From the cell containing the given text, extract its center point as [x, y] coordinate. 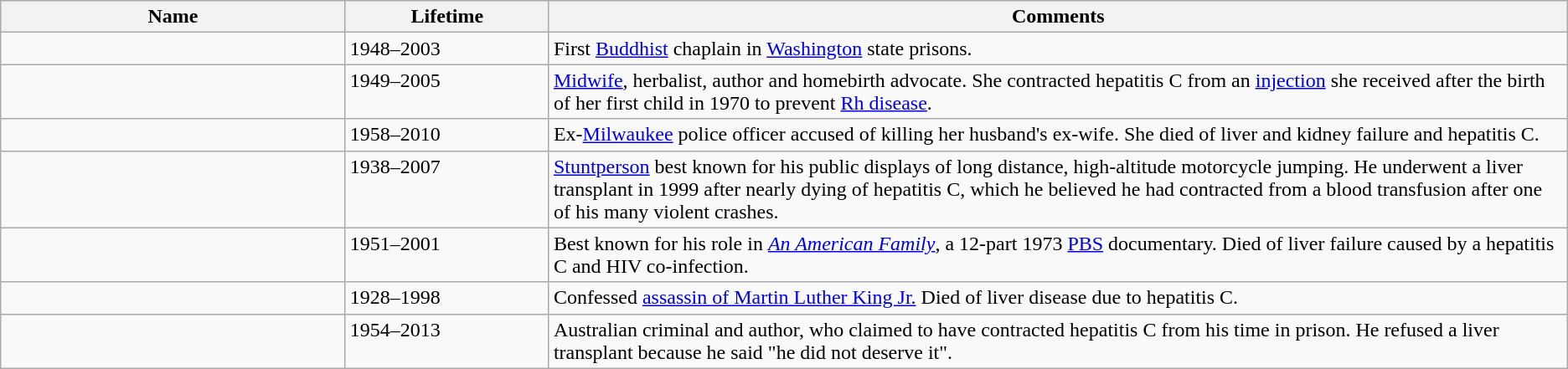
1951–2001 [447, 254]
Ex-Milwaukee police officer accused of killing her husband's ex-wife. She died of liver and kidney failure and hepatitis C. [1058, 135]
Name [173, 17]
Lifetime [447, 17]
1958–2010 [447, 135]
1954–2013 [447, 341]
1928–1998 [447, 298]
1949–2005 [447, 92]
First Buddhist chaplain in Washington state prisons. [1058, 49]
1948–2003 [447, 49]
Best known for his role in An American Family, a 12-part 1973 PBS documentary. Died of liver failure caused by a hepatitis C and HIV co-infection. [1058, 254]
1938–2007 [447, 189]
Comments [1058, 17]
Confessed assassin of Martin Luther King Jr. Died of liver disease due to hepatitis C. [1058, 298]
